Return the [x, y] coordinate for the center point of the cell that contains the specified text.  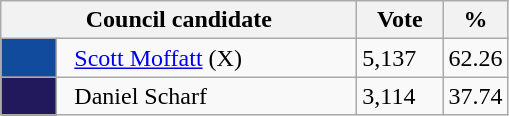
62.26 [476, 58]
Scott Moffatt (X) [207, 58]
Daniel Scharf [207, 96]
Council candidate [179, 20]
Vote [400, 20]
37.74 [476, 96]
3,114 [400, 96]
5,137 [400, 58]
% [476, 20]
